Determine the (X, Y) coordinate at the center of the cell enclosing the given text.  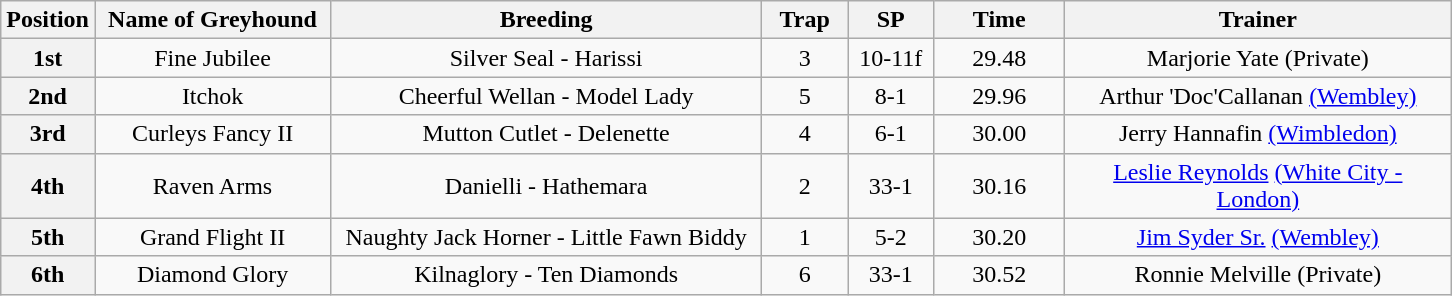
Name of Greyhound (212, 20)
6-1 (891, 134)
30.20 (1000, 237)
Breeding (546, 20)
Mutton Cutlet - Delenette (546, 134)
Trap (805, 20)
Diamond Glory (212, 275)
8-1 (891, 96)
Danielli - Hathemara (546, 186)
Silver Seal - Harissi (546, 58)
30.00 (1000, 134)
Ronnie Melville (Private) (1258, 275)
Grand Flight II (212, 237)
5 (805, 96)
5-2 (891, 237)
3rd (48, 134)
29.48 (1000, 58)
Trainer (1258, 20)
1st (48, 58)
6th (48, 275)
Fine Jubilee (212, 58)
Itchok (212, 96)
Cheerful Wellan - Model Lady (546, 96)
2nd (48, 96)
Raven Arms (212, 186)
Marjorie Yate (Private) (1258, 58)
Curleys Fancy II (212, 134)
4 (805, 134)
4th (48, 186)
Jim Syder Sr. (Wembley) (1258, 237)
29.96 (1000, 96)
SP (891, 20)
2 (805, 186)
Leslie Reynolds (White City - London) (1258, 186)
Kilnaglory - Ten Diamonds (546, 275)
Time (1000, 20)
Position (48, 20)
Jerry Hannafin (Wimbledon) (1258, 134)
5th (48, 237)
30.16 (1000, 186)
1 (805, 237)
10-11f (891, 58)
Naughty Jack Horner - Little Fawn Biddy (546, 237)
30.52 (1000, 275)
3 (805, 58)
Arthur 'Doc'Callanan (Wembley) (1258, 96)
6 (805, 275)
